For the text-containing cell, return its midpoint in [x, y] coordinate format. 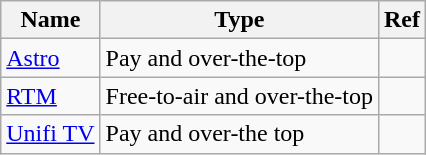
Free-to-air and over-the-top [239, 96]
Pay and over-the-top [239, 58]
Pay and over-the top [239, 134]
RTM [50, 96]
Name [50, 20]
Ref [402, 20]
Type [239, 20]
Unifi TV [50, 134]
Astro [50, 58]
